For the text-containing cell, return its midpoint in (x, y) coordinate format. 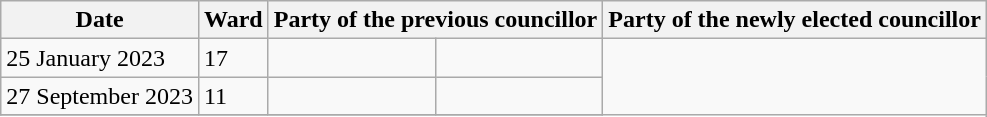
27 September 2023 (100, 96)
25 January 2023 (100, 58)
11 (233, 96)
17 (233, 58)
Party of the newly elected councillor (795, 20)
Date (100, 20)
Ward (233, 20)
Party of the previous councillor (436, 20)
